For the text-containing cell, return its midpoint in [x, y] coordinate format. 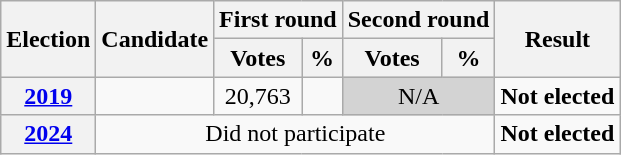
Did not participate [296, 134]
2019 [48, 96]
2024 [48, 134]
20,763 [258, 96]
Election [48, 39]
N/A [418, 96]
First round [278, 20]
Result [558, 39]
Second round [418, 20]
Candidate [155, 39]
